Return [x, y] of the center of cell containing provided text 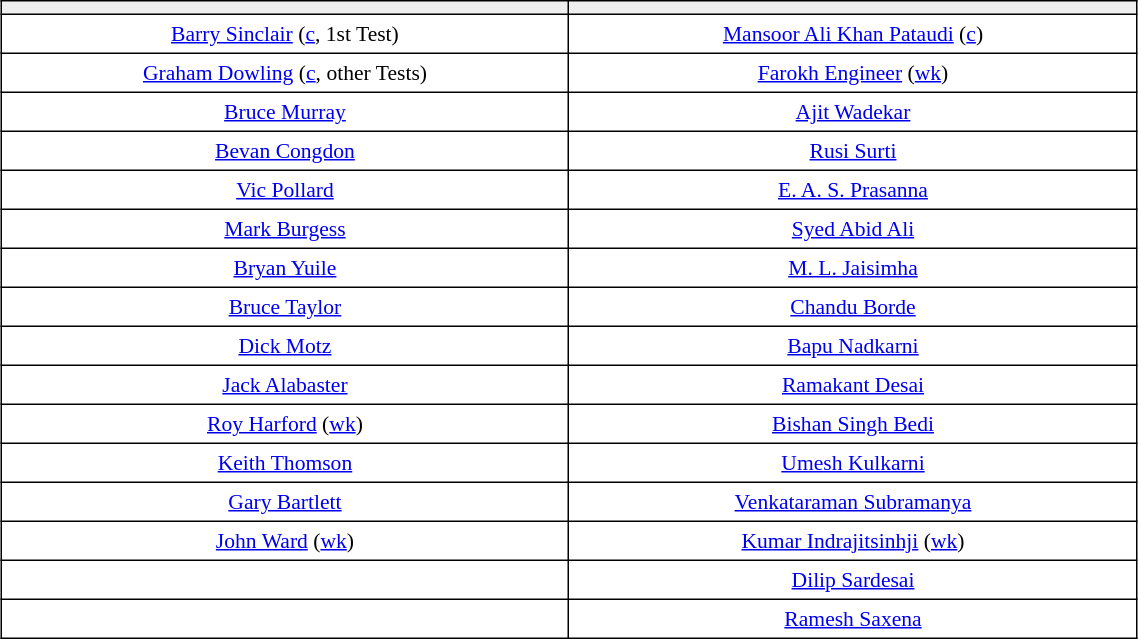
Vic Pollard [285, 190]
Roy Harford (wk) [285, 424]
Barry Sinclair (c, 1st Test) [285, 34]
Dilip Sardesai [853, 580]
M. L. Jaisimha [853, 268]
Graham Dowling (c, other Tests) [285, 72]
Bapu Nadkarni [853, 346]
E. A. S. Prasanna [853, 190]
Syed Abid Ali [853, 228]
Dick Motz [285, 346]
Rusi Surti [853, 150]
Bryan Yuile [285, 268]
John Ward (wk) [285, 540]
Mark Burgess [285, 228]
Kumar Indrajitsinhji (wk) [853, 540]
Ramakant Desai [853, 384]
Bruce Taylor [285, 306]
Jack Alabaster [285, 384]
Ramesh Saxena [853, 618]
Venkataraman Subramanya [853, 502]
Bevan Congdon [285, 150]
Farokh Engineer (wk) [853, 72]
Bruce Murray [285, 112]
Umesh Kulkarni [853, 462]
Gary Bartlett [285, 502]
Ajit Wadekar [853, 112]
Keith Thomson [285, 462]
Bishan Singh Bedi [853, 424]
Chandu Borde [853, 306]
Mansoor Ali Khan Pataudi (c) [853, 34]
